Extract the (X, Y) coordinate from the center of the cell holding the provided text.  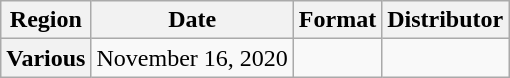
Region (46, 20)
November 16, 2020 (192, 58)
Various (46, 58)
Format (337, 20)
Distributor (446, 20)
Date (192, 20)
